Extract the (x, y) coordinate from the center of the cell holding the provided text.  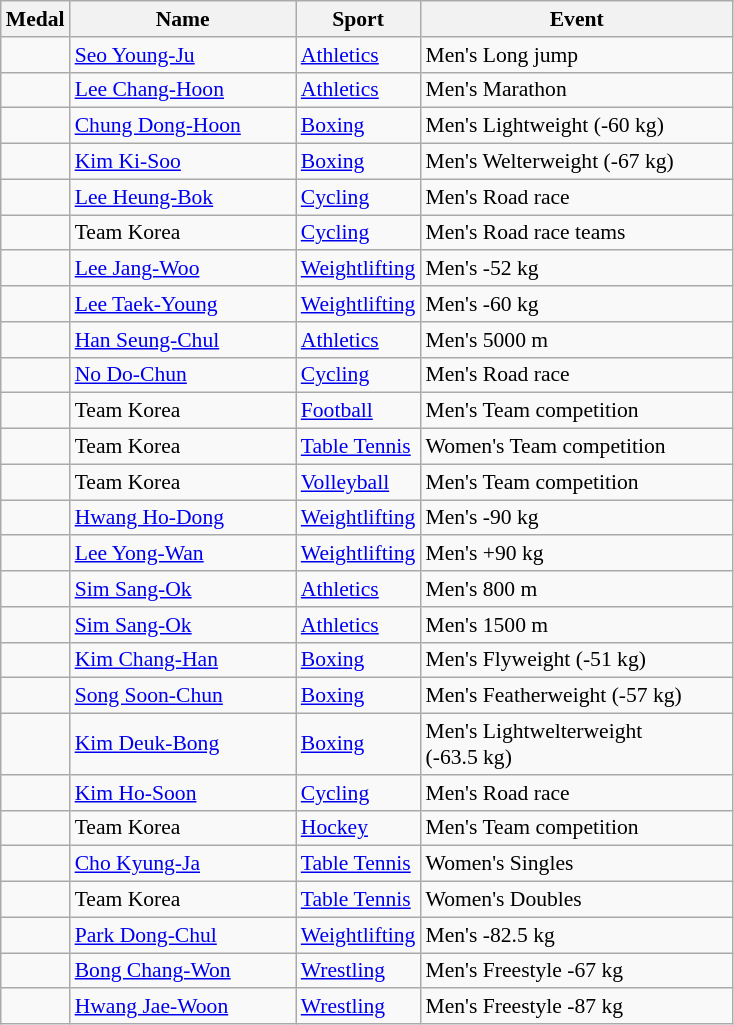
Men's -52 kg (576, 269)
Hockey (358, 828)
Men's 800 m (576, 589)
Kim Ho-Soon (183, 793)
Men's Freestyle -87 kg (576, 1007)
Kim Deuk-Bong (183, 744)
Name (183, 19)
Men's -82.5 kg (576, 935)
Men's Freestyle -67 kg (576, 971)
Event (576, 19)
Lee Jang-Woo (183, 269)
Women's Singles (576, 864)
Medal (36, 19)
Football (358, 411)
Volleyball (358, 482)
Women's Team competition (576, 447)
Men's Road race teams (576, 233)
Men's 1500 m (576, 625)
Bong Chang-Won (183, 971)
No Do-Chun (183, 375)
Men's Lightweight (-60 kg) (576, 126)
Men's Marathon (576, 90)
Women's Doubles (576, 900)
Lee Chang-Hoon (183, 90)
Men's -90 kg (576, 518)
Men's -60 kg (576, 304)
Men's Featherweight (-57 kg) (576, 696)
Men's +90 kg (576, 554)
Men's Long jump (576, 55)
Sport (358, 19)
Chung Dong-Hoon (183, 126)
Cho Kyung-Ja (183, 864)
Hwang Jae-Woon (183, 1007)
Seo Young-Ju (183, 55)
Lee Heung-Bok (183, 197)
Han Seung-Chul (183, 340)
Lee Taek-Young (183, 304)
Song Soon-Chun (183, 696)
Men's Welterweight (-67 kg) (576, 162)
Kim Chang-Han (183, 660)
Kim Ki-Soo (183, 162)
Men's Flyweight (-51 kg) (576, 660)
Men's Lightwelterweight (-63.5 kg) (576, 744)
Lee Yong-Wan (183, 554)
Men's 5000 m (576, 340)
Park Dong-Chul (183, 935)
Hwang Ho-Dong (183, 518)
